Scan for the cell matching the given text and deliver its [x, y] coordinate at center. 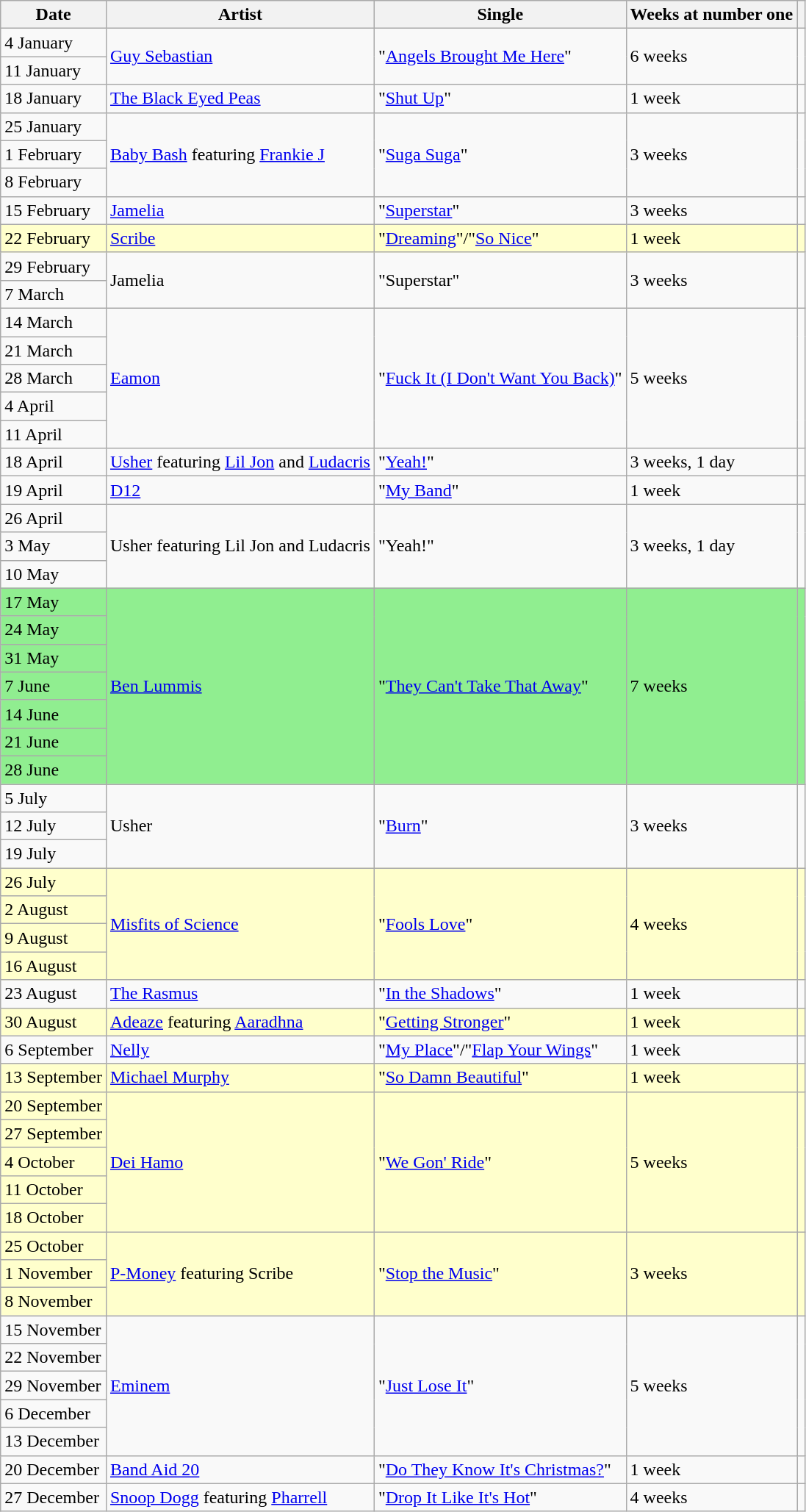
The Rasmus [240, 994]
"Suga Suga" [500, 154]
Adeaze featuring Aaradhna [240, 1022]
Date [54, 15]
"So Damn Beautiful" [500, 1078]
22 February [54, 238]
11 April [54, 434]
"In the Shadows" [500, 994]
14 March [54, 322]
"Dreaming"/"So Nice" [500, 238]
14 June [54, 714]
Snoop Dogg featuring Pharrell [240, 1497]
27 September [54, 1133]
20 September [54, 1106]
"Stop the Music" [500, 1274]
29 February [54, 266]
7 weeks [711, 686]
"Just Lose It" [500, 1386]
7 March [54, 294]
26 April [54, 518]
2 August [54, 910]
17 May [54, 602]
21 June [54, 742]
Ben Lummis [240, 686]
Nelly [240, 1050]
15 February [54, 210]
5 July [54, 798]
"Shut Up" [500, 98]
6 December [54, 1414]
10 May [54, 574]
26 July [54, 882]
12 July [54, 826]
18 April [54, 462]
"Getting Stronger" [500, 1022]
Scribe [240, 238]
25 January [54, 126]
30 August [54, 1022]
Dei Hamo [240, 1161]
D12 [240, 490]
"Angels Brought Me Here" [500, 57]
13 December [54, 1441]
"We Gon' Ride" [500, 1161]
Band Aid 20 [240, 1469]
27 December [54, 1497]
25 October [54, 1246]
Guy Sebastian [240, 57]
9 August [54, 938]
19 April [54, 490]
Single [500, 15]
"My Band" [500, 490]
"Fuck It (I Don't Want You Back)" [500, 378]
8 February [54, 182]
6 weeks [711, 57]
22 November [54, 1358]
13 September [54, 1078]
Eamon [240, 378]
19 July [54, 854]
The Black Eyed Peas [240, 98]
Usher [240, 825]
"Burn" [500, 825]
23 August [54, 994]
Weeks at number one [711, 15]
3 May [54, 546]
18 January [54, 98]
15 November [54, 1330]
28 March [54, 379]
16 August [54, 966]
11 October [54, 1189]
Misfits of Science [240, 924]
4 January [54, 43]
"Fools Love" [500, 924]
20 December [54, 1469]
Baby Bash featuring Frankie J [240, 154]
P-Money featuring Scribe [240, 1274]
6 September [54, 1050]
29 November [54, 1386]
31 May [54, 658]
24 May [54, 630]
Michael Murphy [240, 1078]
28 June [54, 770]
11 January [54, 71]
21 March [54, 351]
Eminem [240, 1386]
8 November [54, 1302]
"My Place"/"Flap Your Wings" [500, 1050]
"Do They Know It's Christmas?" [500, 1469]
"Drop It Like It's Hot" [500, 1497]
1 February [54, 154]
4 October [54, 1161]
Artist [240, 15]
"They Can't Take That Away" [500, 686]
7 June [54, 686]
18 October [54, 1217]
1 November [54, 1274]
4 April [54, 406]
